Provide the (x, y) coordinate of the cell's center where the given text is located.  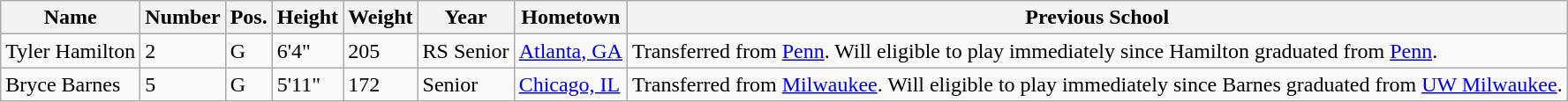
Chicago, IL (570, 84)
Year (466, 18)
Height (307, 18)
5'11" (307, 84)
Transferred from Milwaukee. Will eligible to play immediately since Barnes graduated from UW Milwaukee. (1097, 84)
RS Senior (466, 51)
205 (381, 51)
Tyler Hamilton (71, 51)
172 (381, 84)
Hometown (570, 18)
Number (183, 18)
2 (183, 51)
Senior (466, 84)
Name (71, 18)
Bryce Barnes (71, 84)
Pos. (249, 18)
Previous School (1097, 18)
Atlanta, GA (570, 51)
Transferred from Penn. Will eligible to play immediately since Hamilton graduated from Penn. (1097, 51)
5 (183, 84)
6'4" (307, 51)
Weight (381, 18)
